Scan for the cell matching the given text and deliver its (X, Y) coordinate at center. 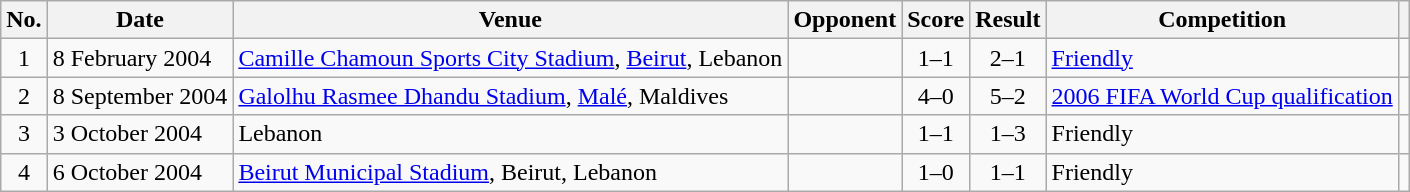
2006 FIFA World Cup qualification (1222, 96)
No. (24, 20)
Competition (1222, 20)
Lebanon (510, 134)
Galolhu Rasmee Dhandu Stadium, Malé, Maldives (510, 96)
2 (24, 96)
4–0 (936, 96)
Score (936, 20)
1 (24, 58)
1–0 (936, 172)
2–1 (1008, 58)
3 (24, 134)
8 September 2004 (140, 96)
8 February 2004 (140, 58)
5–2 (1008, 96)
1–3 (1008, 134)
Camille Chamoun Sports City Stadium, Beirut, Lebanon (510, 58)
Result (1008, 20)
4 (24, 172)
6 October 2004 (140, 172)
Opponent (845, 20)
Venue (510, 20)
Beirut Municipal Stadium, Beirut, Lebanon (510, 172)
Date (140, 20)
3 October 2004 (140, 134)
